Pinpoint the cell where the given text exists, returning its [X, Y] midpoint coordinate. 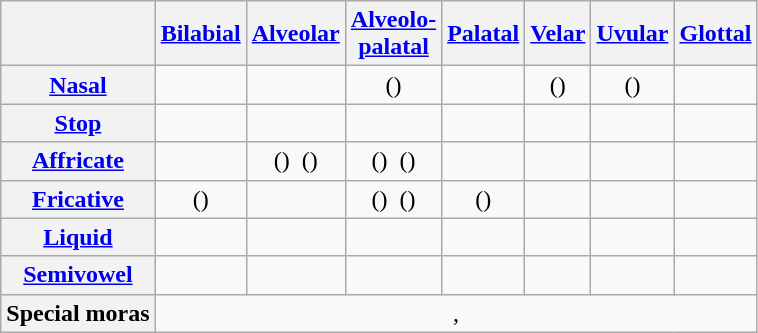
Nasal [78, 85]
Fricative [78, 199]
Alveolo-palatal [393, 34]
Liquid [78, 237]
Velar [558, 34]
Semivowel [78, 275]
Special moras [78, 313]
Affricate [78, 161]
Bilabial [200, 34]
Palatal [484, 34]
Glottal [716, 34]
, [456, 313]
Alveolar [296, 34]
Uvular [632, 34]
Stop [78, 123]
